Locate the cell with the specified text and output its (X, Y) center coordinate. 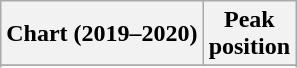
Chart (2019–2020) (102, 34)
Peakposition (249, 34)
